Identify which cell holds the provided text, then report its [x, y] central coordinate. 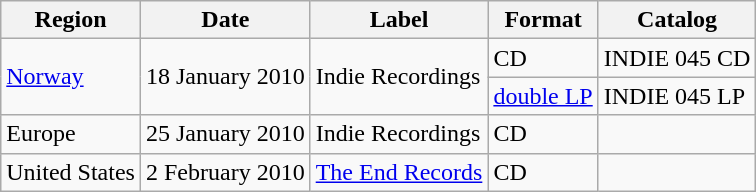
Catalog [677, 20]
Label [399, 20]
Europe [71, 134]
double LP [543, 96]
25 January 2010 [225, 134]
2 February 2010 [225, 172]
INDIE 045 CD [677, 58]
Region [71, 20]
18 January 2010 [225, 77]
Format [543, 20]
Norway [71, 77]
Date [225, 20]
INDIE 045 LP [677, 96]
United States [71, 172]
The End Records [399, 172]
